For the text-containing cell, return its midpoint in [X, Y] coordinate format. 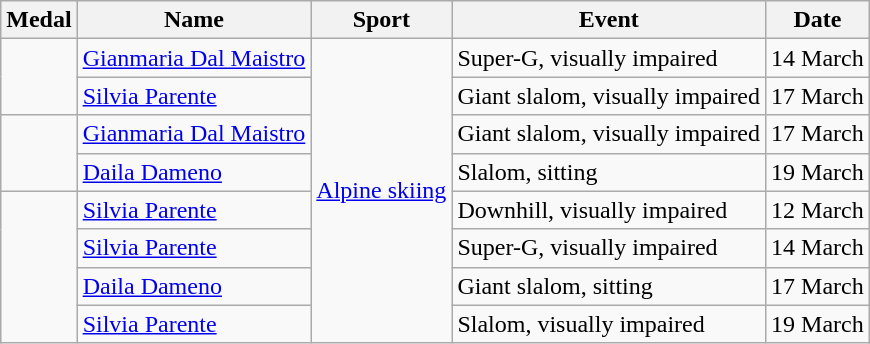
Name [194, 20]
Slalom, sitting [609, 172]
Medal [39, 20]
Downhill, visually impaired [609, 210]
Giant slalom, sitting [609, 286]
12 March [818, 210]
Slalom, visually impaired [609, 324]
Event [609, 20]
Alpine skiing [382, 191]
Sport [382, 20]
Date [818, 20]
